Capture the cell that displays the provided text and extract its (x, y) central coordinate. 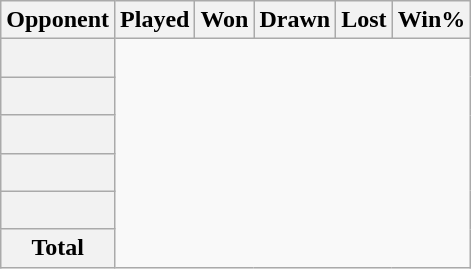
Opponent (58, 20)
Lost (364, 20)
Won (224, 20)
Total (58, 248)
Win% (432, 20)
Played (155, 20)
Drawn (295, 20)
